Output the (x, y) coordinate of the center of the cell containing the given text.  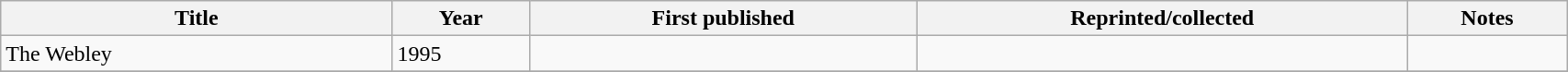
Year (461, 18)
First published (724, 18)
Title (197, 18)
1995 (461, 54)
Reprinted/collected (1162, 18)
Notes (1486, 18)
The Webley (197, 54)
